From the cell containing the given text, extract its center point as [X, Y] coordinate. 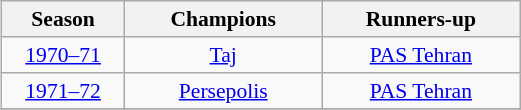
Taj [223, 55]
1970–71 [64, 55]
Runners-up [421, 19]
Champions [223, 19]
Persepolis [223, 91]
1971–72 [64, 91]
Season [64, 19]
